From the cell containing the given text, extract its center point as (X, Y) coordinate. 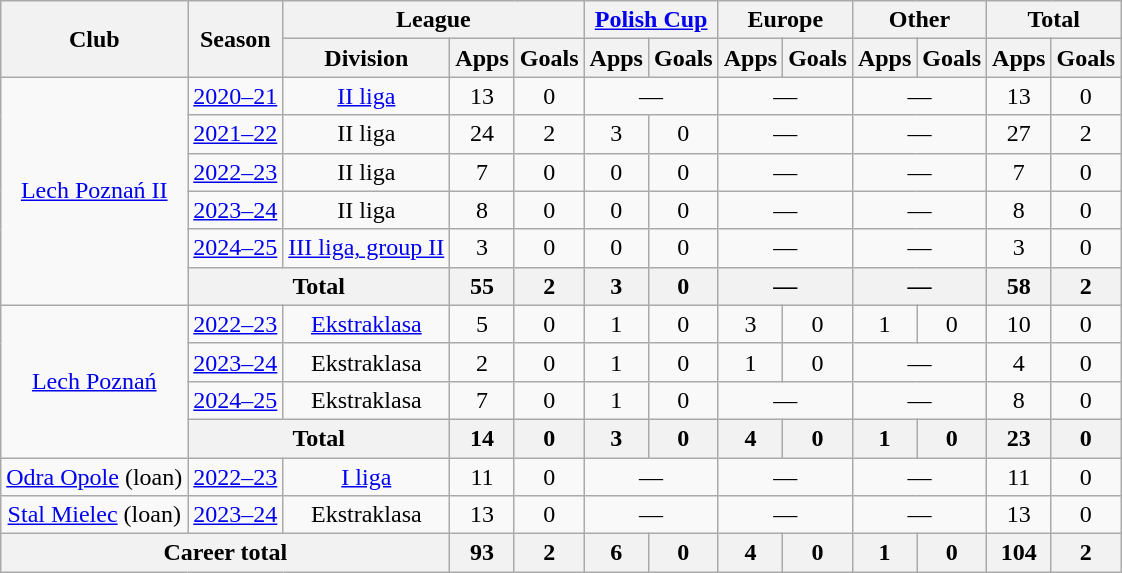
Lech Poznań (94, 381)
5 (482, 324)
2020–21 (236, 96)
League (434, 20)
14 (482, 438)
23 (1019, 438)
Odra Opole (loan) (94, 477)
Europe (785, 20)
Other (919, 20)
Season (236, 39)
Club (94, 39)
104 (1019, 553)
27 (1019, 134)
Division (366, 58)
2021–22 (236, 134)
10 (1019, 324)
55 (482, 286)
Polish Cup (651, 20)
Career total (226, 553)
Lech Poznań II (94, 191)
93 (482, 553)
I liga (366, 477)
6 (616, 553)
III liga, group II (366, 248)
24 (482, 134)
Stal Mielec (loan) (94, 515)
58 (1019, 286)
